For the text-containing cell, return its midpoint in [X, Y] coordinate format. 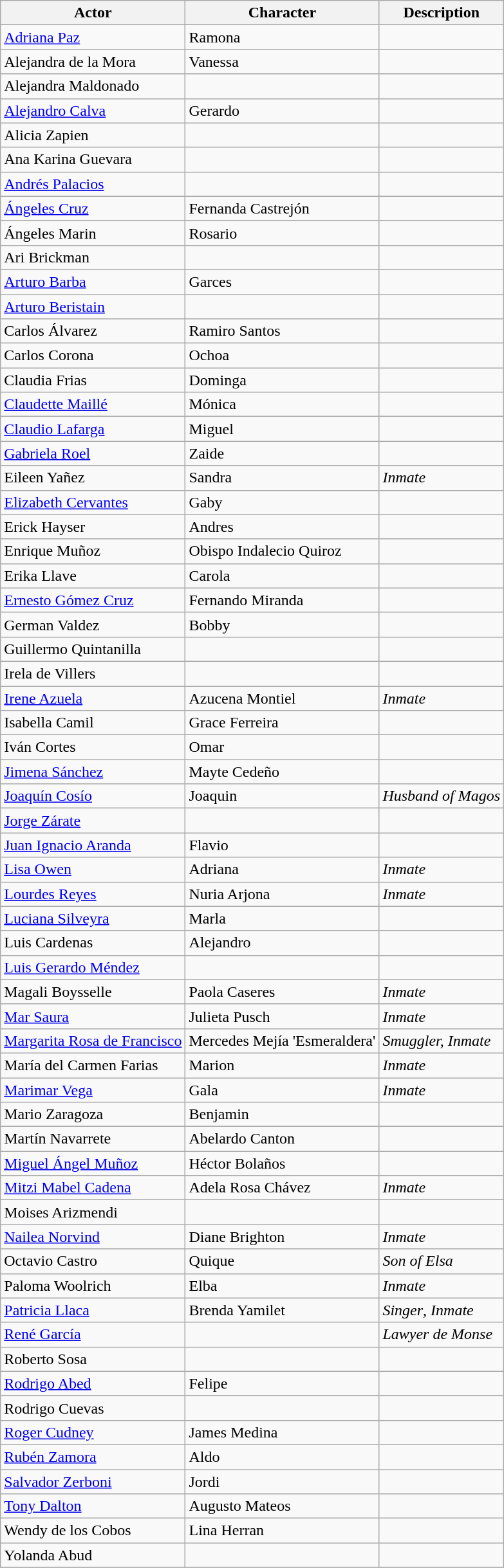
Alejandra de la Mora [93, 62]
Bobby [282, 624]
Mayte Cedeño [282, 772]
Claudette Maillé [93, 405]
Alejandra Maldonado [93, 86]
Garces [282, 282]
Andres [282, 527]
Fernando Miranda [282, 600]
Jorge Zárate [93, 821]
Nuria Arjona [282, 894]
Octavio Castro [93, 1261]
Claudia Frias [93, 380]
Juan Ignacio Aranda [93, 845]
Irene Azuela [93, 698]
Jordi [282, 1481]
Claudio Lafarga [93, 429]
Alejandro [282, 943]
Jimena Sánchez [93, 772]
Moises Arizmendi [93, 1212]
Singer, Inmate [442, 1310]
Lawyer de Monse [442, 1335]
Ángeles Cruz [93, 208]
Adela Rosa Chávez [282, 1188]
Guillermo Quintanilla [93, 649]
Erick Hayser [93, 527]
Husband of Magos [442, 796]
Lourdes Reyes [93, 894]
Rodrigo Cuevas [93, 1408]
Arturo Barba [93, 282]
Iván Cortes [93, 747]
Ángeles Marin [93, 233]
Luciana Silveyra [93, 918]
Tony Dalton [93, 1506]
Son of Elsa [442, 1261]
Gala [282, 1090]
Marion [282, 1065]
Abelardo Canton [282, 1139]
Fernanda Castrejón [282, 208]
Obispo Indalecio Quiroz [282, 551]
Wendy de los Cobos [93, 1531]
Aldo [282, 1457]
Carola [282, 576]
Marimar Vega [93, 1090]
Augusto Mateos [282, 1506]
Julieta Pusch [282, 1016]
Roger Cudney [93, 1432]
Zaide [282, 453]
Enrique Muñoz [93, 551]
Mercedes Mejía 'Esmeraldera' [282, 1041]
Mónica [282, 405]
Marla [282, 918]
Vanessa [282, 62]
Joaquin [282, 796]
Salvador Zerboni [93, 1481]
Mar Saura [93, 1016]
Ochoa [282, 356]
Grace Ferreira [282, 723]
Gerardo [282, 111]
Ari Brickman [93, 257]
Martín Navarrete [93, 1139]
Mitzi Mabel Cadena [93, 1188]
Rodrigo Abed [93, 1383]
María del Carmen Farias [93, 1065]
Elba [282, 1286]
Luis Gerardo Méndez [93, 967]
Mario Zaragoza [93, 1115]
Arturo Beristain [93, 307]
Gaby [282, 502]
Felipe [282, 1383]
Actor [93, 13]
Alejandro Calva [93, 111]
Benjamin [282, 1115]
Elizabeth Cervantes [93, 502]
Magali Boysselle [93, 992]
Lisa Owen [93, 870]
James Medina [282, 1432]
Adriana Paz [93, 37]
Nailea Norvind [93, 1237]
Azucena Montiel [282, 698]
Ramiro Santos [282, 331]
Carlos Corona [93, 356]
Isabella Camil [93, 723]
Diane Brighton [282, 1237]
Lina Herran [282, 1531]
Margarita Rosa de Francisco [93, 1041]
René García [93, 1335]
German Valdez [93, 624]
Dominga [282, 380]
Ernesto Gómez Cruz [93, 600]
Quique [282, 1261]
Ana Karina Guevara [93, 160]
Miguel [282, 429]
Sandra [282, 478]
Alicia Zapien [93, 135]
Andrés Palacios [93, 184]
Carlos Álvarez [93, 331]
Joaquín Cosío [93, 796]
Adriana [282, 870]
Omar [282, 747]
Rubén Zamora [93, 1457]
Rosario [282, 233]
Patricia Llaca [93, 1310]
Ramona [282, 37]
Paola Caseres [282, 992]
Luis Cardenas [93, 943]
Héctor Bolaños [282, 1163]
Description [442, 13]
Yolanda Abud [93, 1555]
Brenda Yamilet [282, 1310]
Irela de Villers [93, 673]
Smuggler, Inmate [442, 1041]
Gabriela Roel [93, 453]
Miguel Ángel Muñoz [93, 1163]
Flavio [282, 845]
Eileen Yañez [93, 478]
Roberto Sosa [93, 1359]
Character [282, 13]
Erika Llave [93, 576]
Paloma Woolrich [93, 1286]
